For the text-containing cell, return its midpoint in [X, Y] coordinate format. 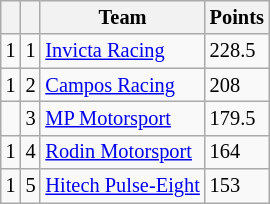
Campos Racing [122, 85]
Hitech Pulse-Eight [122, 186]
179.5 [237, 118]
3 [31, 118]
2 [31, 85]
153 [237, 186]
Points [237, 17]
Rodin Motorsport [122, 152]
5 [31, 186]
208 [237, 85]
MP Motorsport [122, 118]
Team [122, 17]
4 [31, 152]
164 [237, 152]
Invicta Racing [122, 51]
228.5 [237, 51]
